Find where the given text appears and provide that cell's center as (X, Y) coordinate. 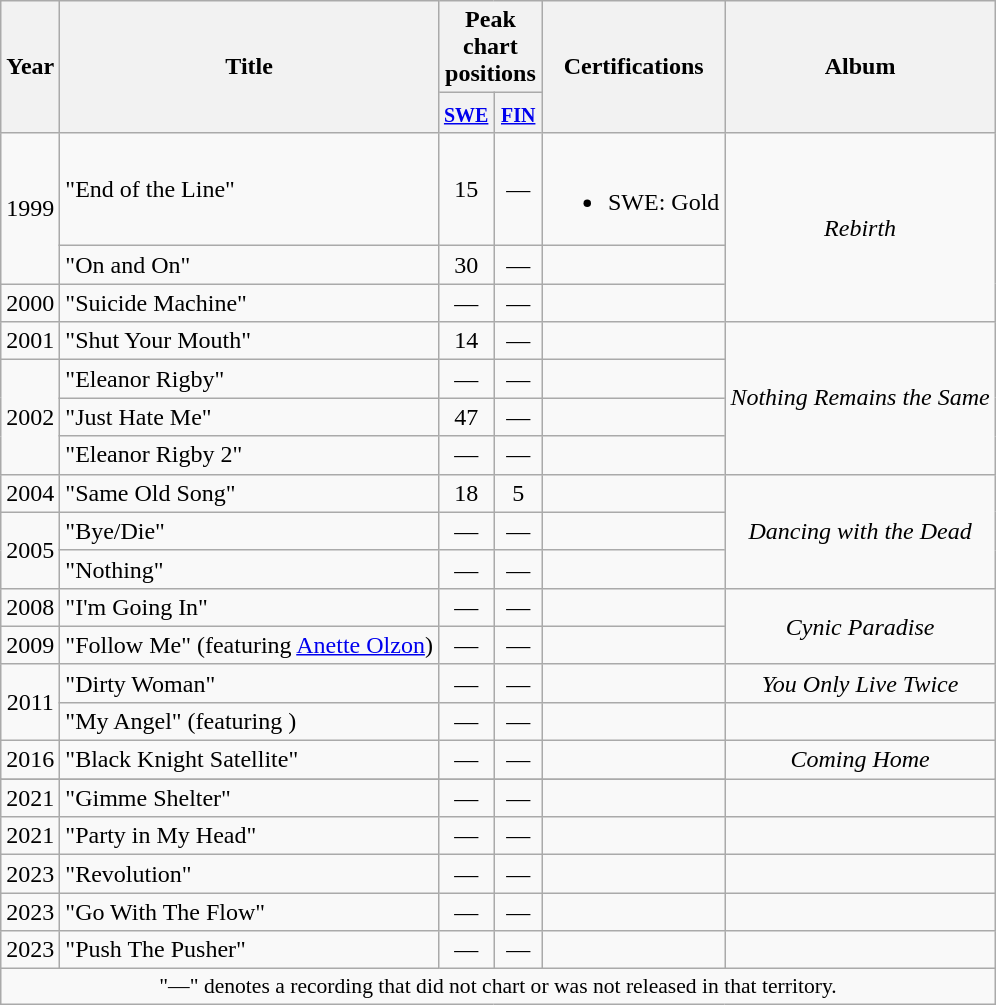
"I'm Going In" (250, 607)
Nothing Remains the Same (860, 398)
15 (466, 190)
"Revolution" (250, 874)
2008 (30, 607)
SWE (466, 113)
"—" denotes a recording that did not chart or was not released in that territory. (498, 987)
2004 (30, 493)
2011 (30, 702)
18 (466, 493)
5 (518, 493)
You Only Live Twice (860, 683)
Title (250, 67)
"Party in My Head" (250, 836)
Cynic Paradise (860, 626)
Year (30, 67)
"Eleanor Rigby" (250, 379)
2005 (30, 550)
2000 (30, 303)
Certifications (633, 67)
Rebirth (860, 228)
"My Angel" (featuring ) (250, 721)
Peak chart positions (490, 47)
SWE: Gold (633, 190)
"Nothing" (250, 569)
2016 (30, 760)
2002 (30, 417)
"Go With The Flow" (250, 912)
"Same Old Song" (250, 493)
"Follow Me" (featuring Anette Olzon) (250, 645)
"Black Knight Satellite" (250, 760)
Dancing with the Dead (860, 531)
FIN (518, 113)
"Dirty Woman" (250, 683)
Coming Home (860, 760)
14 (466, 341)
47 (466, 417)
"Suicide Machine" (250, 303)
"Shut Your Mouth" (250, 341)
"Bye/Die" (250, 531)
30 (466, 265)
"On and On" (250, 265)
"Push The Pusher" (250, 950)
"Just Hate Me" (250, 417)
Album (860, 67)
2009 (30, 645)
"Gimme Shelter" (250, 798)
"Eleanor Rigby 2" (250, 455)
"End of the Line" (250, 190)
1999 (30, 208)
2001 (30, 341)
